Provide the (x, y) coordinate of the cell's center where the given text is located.  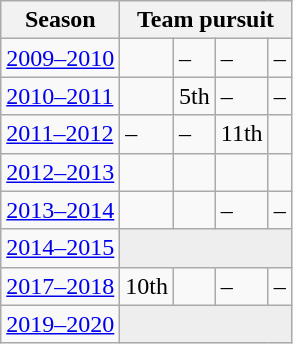
5th (195, 96)
10th (147, 286)
2010–2011 (60, 96)
Team pursuit (206, 20)
2013–2014 (60, 210)
2009–2010 (60, 58)
11th (242, 134)
2017–2018 (60, 286)
2011–2012 (60, 134)
Season (60, 20)
2012–2013 (60, 172)
2014–2015 (60, 248)
2019–2020 (60, 324)
